Determine the [x, y] coordinate at the center of the cell enclosing the given text.  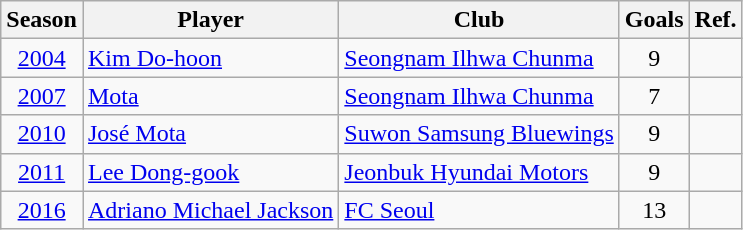
Lee Dong-gook [210, 172]
FC Seoul [479, 210]
Suwon Samsung Bluewings [479, 134]
2011 [42, 172]
13 [654, 210]
2016 [42, 210]
Adriano Michael Jackson [210, 210]
Player [210, 20]
2010 [42, 134]
Mota [210, 96]
2007 [42, 96]
Kim Do-hoon [210, 58]
Club [479, 20]
Goals [654, 20]
José Mota [210, 134]
2004 [42, 58]
Season [42, 20]
7 [654, 96]
Ref. [716, 20]
Jeonbuk Hyundai Motors [479, 172]
